Locate the cell with the specified text and output its [x, y] center coordinate. 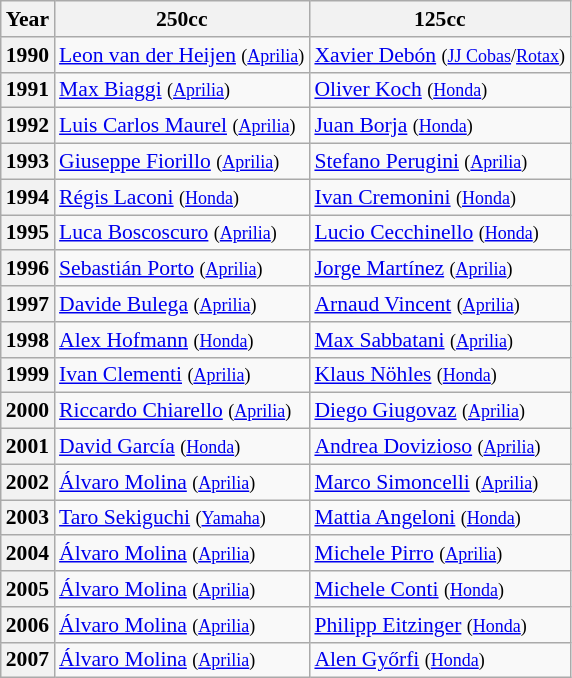
Lucio Cecchinello (Honda) [440, 233]
Arnaud Vincent (Aprilia) [440, 304]
Juan Borja (Honda) [440, 126]
Davide Bulega (Aprilia) [182, 304]
Michele Conti (Honda) [440, 589]
1996 [28, 269]
Alen Győrfi (Honda) [440, 660]
1993 [28, 162]
Klaus Nöhles (Honda) [440, 375]
Giuseppe Fiorillo (Aprilia) [182, 162]
Leon van der Heijen (Aprilia) [182, 55]
Max Biaggi (Aprilia) [182, 90]
Mattia Angeloni (Honda) [440, 518]
2005 [28, 589]
Régis Laconi (Honda) [182, 197]
1997 [28, 304]
1992 [28, 126]
Andrea Dovizioso (Aprilia) [440, 447]
Marco Simoncelli (Aprilia) [440, 482]
Luca Boscoscuro (Aprilia) [182, 233]
Year [28, 19]
Diego Giugovaz (Aprilia) [440, 411]
Ivan Clementi (Aprilia) [182, 375]
Ivan Cremonini (Honda) [440, 197]
1998 [28, 340]
2007 [28, 660]
Jorge Martínez (Aprilia) [440, 269]
David García (Honda) [182, 447]
2002 [28, 482]
1990 [28, 55]
2004 [28, 554]
Stefano Perugini (Aprilia) [440, 162]
Oliver Koch (Honda) [440, 90]
Max Sabbatani (Aprilia) [440, 340]
250cc [182, 19]
Luis Carlos Maurel (Aprilia) [182, 126]
Riccardo Chiarello (Aprilia) [182, 411]
2006 [28, 625]
125cc [440, 19]
Philipp Eitzinger (Honda) [440, 625]
Michele Pirro (Aprilia) [440, 554]
1991 [28, 90]
Alex Hofmann (Honda) [182, 340]
Taro Sekiguchi (Yamaha) [182, 518]
1995 [28, 233]
Xavier Debón (JJ Cobas/Rotax) [440, 55]
2000 [28, 411]
1994 [28, 197]
Sebastián Porto (Aprilia) [182, 269]
1999 [28, 375]
2003 [28, 518]
2001 [28, 447]
